Identify which cell holds the provided text, then report its [x, y] central coordinate. 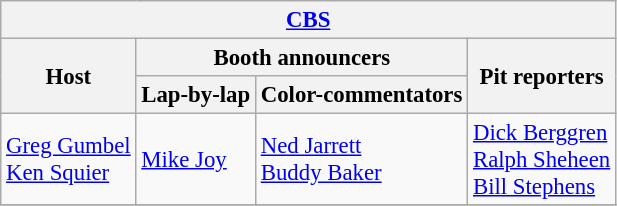
Color-commentators [361, 95]
Pit reporters [542, 76]
Booth announcers [302, 58]
Mike Joy [196, 160]
CBS [308, 20]
Host [68, 76]
Ned Jarrett Buddy Baker [361, 160]
Dick Berggren Ralph Sheheen Bill Stephens [542, 160]
Greg Gumbel Ken Squier [68, 160]
Lap-by-lap [196, 95]
